Search for the cell housing the specified text and yield its [X, Y] center coordinate. 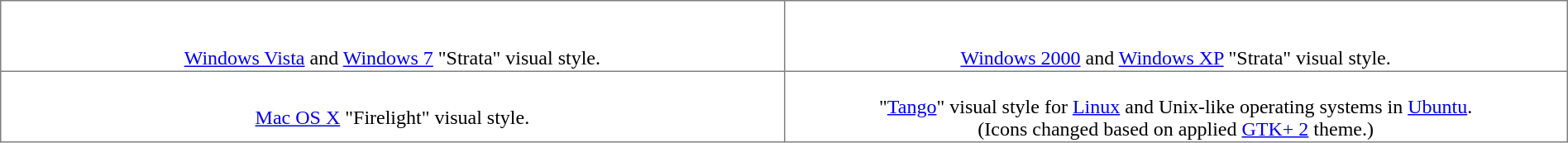
Windows Vista and Windows 7 "Strata" visual style. [392, 36]
"Tango" visual style for Linux and Unix-like operating systems in Ubuntu.(Icons changed based on applied GTK+ 2 theme.) [1176, 107]
Mac OS X "Firelight" visual style. [392, 107]
Windows 2000 and Windows XP "Strata" visual style. [1176, 36]
